For the text-containing cell, return its midpoint in [x, y] coordinate format. 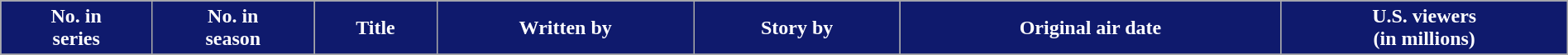
Written by [566, 28]
No. inseason [233, 28]
Original air date [1090, 28]
Story by [797, 28]
U.S. viewers(in millions) [1424, 28]
Title [375, 28]
No. in series [76, 28]
